For the text-containing cell, return its midpoint in (X, Y) coordinate format. 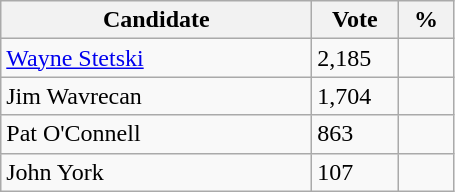
Pat O'Connell (156, 134)
1,704 (355, 96)
John York (156, 172)
Candidate (156, 20)
% (426, 20)
Jim Wavrecan (156, 96)
107 (355, 172)
863 (355, 134)
Wayne Stetski (156, 58)
Vote (355, 20)
2,185 (355, 58)
